Detect which cell encompasses the target text, then output its [x, y] center coordinate. 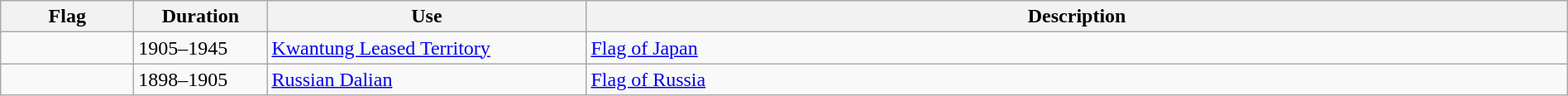
Use [427, 17]
Flag of Japan [1077, 48]
1898–1905 [200, 79]
Duration [200, 17]
Russian Dalian [427, 79]
Flag [68, 17]
Flag of Russia [1077, 79]
Kwantung Leased Territory [427, 48]
Description [1077, 17]
1905–1945 [200, 48]
